Capture the cell that displays the provided text and extract its (X, Y) central coordinate. 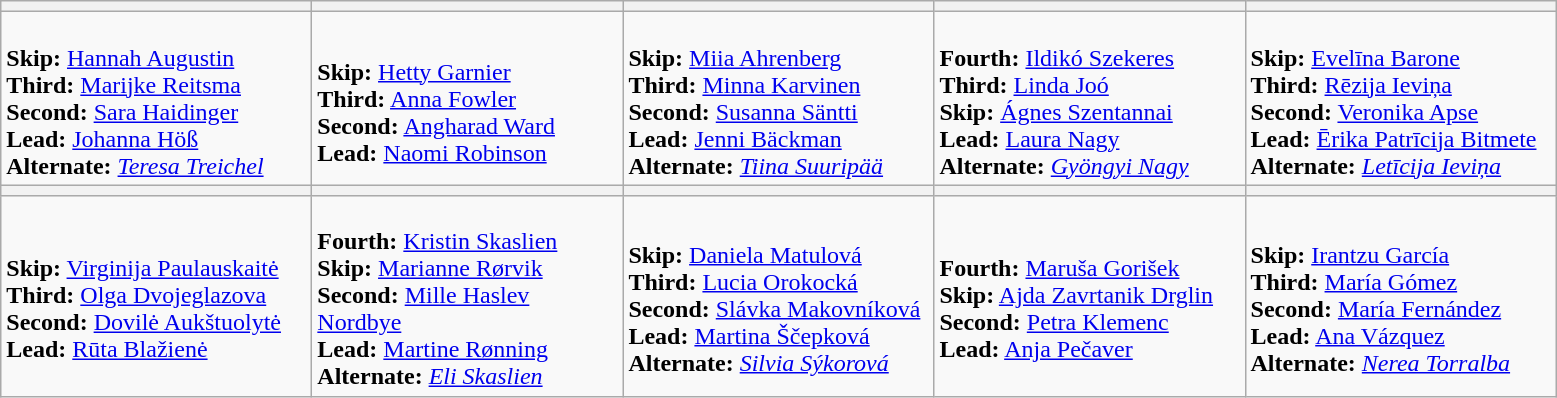
Fourth: Kristin Skaslien Skip: Marianne Rørvik Second: Mille Haslev Nordbye Lead: Martine Rønning Alternate: Eli Skaslien (468, 296)
Fourth: Ildikó Szekeres Third: Linda Joó Skip: Ágnes Szentannai Lead: Laura Nagy Alternate: Gyöngyi Nagy (1090, 98)
Fourth: Maruša Gorišek Skip: Ajda Zavrtanik Drglin Second: Petra Klemenc Lead: Anja Pečaver (1090, 296)
Skip: Irantzu García Third: María Gómez Second: María Fernández Lead: Ana Vázquez Alternate: Nerea Torralba (1400, 296)
Skip: Hannah Augustin Third: Marijke Reitsma Second: Sara Haidinger Lead: Johanna Höß Alternate: Teresa Treichel (156, 98)
Skip: Evelīna Barone Third: Rēzija Ieviņa Second: Veronika Apse Lead: Ērika Patrīcija Bitmete Alternate: Letīcija Ieviņa (1400, 98)
Skip: Hetty Garnier Third: Anna Fowler Second: Angharad Ward Lead: Naomi Robinson (468, 98)
Skip: Virginija Paulauskaitė Third: Olga Dvojeglazova Second: Dovilė Aukštuolytė Lead: Rūta Blažienė (156, 296)
Skip: Daniela Matulová Third: Lucia Orokocká Second: Slávka Makovníková Lead: Martina Ščepková Alternate: Silvia Sýkorová (778, 296)
Skip: Miia Ahrenberg Third: Minna Karvinen Second: Susanna Säntti Lead: Jenni Bäckman Alternate: Tiina Suuripää (778, 98)
